Provide the (X, Y) coordinate of the cell's center where the given text is located.  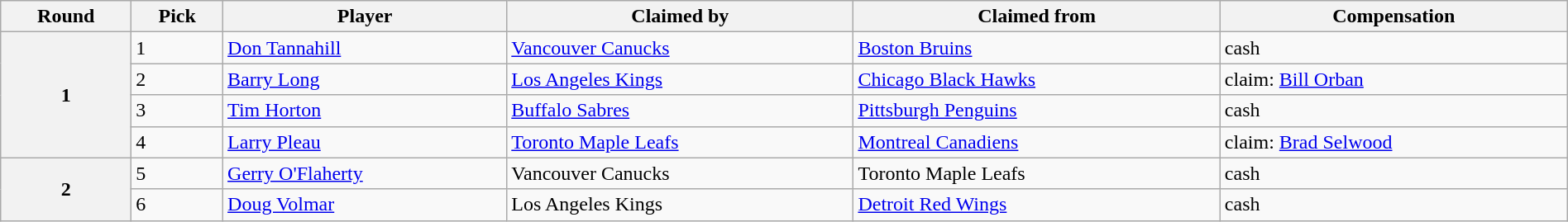
6 (177, 205)
4 (177, 142)
Pittsburgh Penguins (1037, 111)
Tim Horton (366, 111)
Larry Pleau (366, 142)
claim: Brad Selwood (1394, 142)
Claimed by (680, 17)
3 (177, 111)
Montreal Canadiens (1037, 142)
Gerry O'Flaherty (366, 173)
5 (177, 173)
Don Tannahill (366, 48)
Detroit Red Wings (1037, 205)
Round (66, 17)
Pick (177, 17)
Buffalo Sabres (680, 111)
Barry Long (366, 79)
Chicago Black Hawks (1037, 79)
Claimed from (1037, 17)
claim: Bill Orban (1394, 79)
Compensation (1394, 17)
Doug Volmar (366, 205)
Boston Bruins (1037, 48)
Player (366, 17)
